Detect which cell encompasses the target text, then output its [x, y] center coordinate. 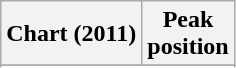
Peakposition [188, 34]
Chart (2011) [72, 34]
